Capture the cell that displays the provided text and extract its [x, y] central coordinate. 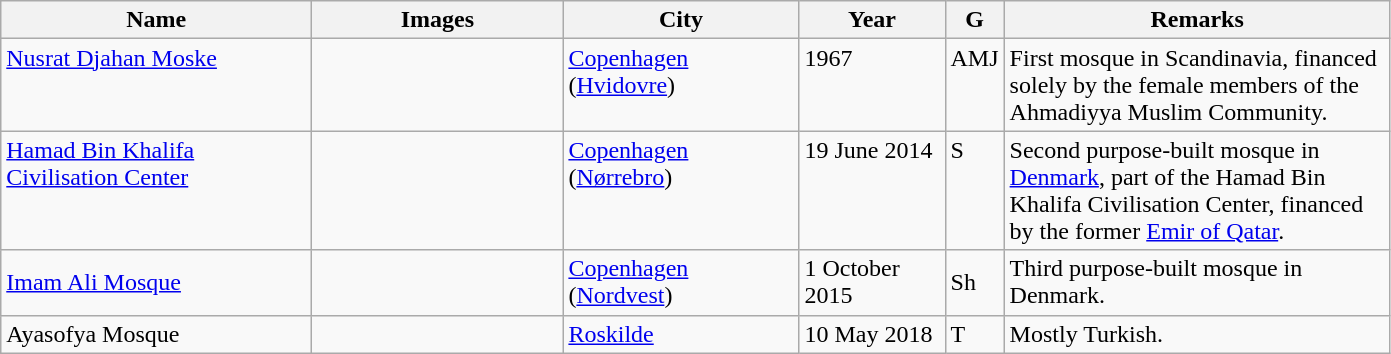
19 June 2014 [872, 190]
Roskilde [681, 334]
Copenhagen (Nørrebro) [681, 190]
Mostly Turkish. [1197, 334]
Copenhagen (Nordvest) [681, 282]
1 October 2015 [872, 282]
Third purpose-built mosque in Denmark. [1197, 282]
Ayasofya Mosque [156, 334]
10 May 2018 [872, 334]
Hamad Bin Khalifa Civilisation Center [156, 190]
T [974, 334]
Name [156, 20]
Nusrat Djahan Moske [156, 85]
Images [438, 20]
S [974, 190]
Remarks [1197, 20]
G [974, 20]
Year [872, 20]
City [681, 20]
AMJ [974, 85]
Copenhagen (Hvidovre) [681, 85]
First mosque in Scandinavia, financed solely by the female members of the Ahmadiyya Muslim Community. [1197, 85]
Second purpose-built mosque in Denmark, part of the Hamad Bin Khalifa Civilisation Center, financed by the former Emir of Qatar. [1197, 190]
Imam Ali Mosque [156, 282]
1967 [872, 85]
Sh [974, 282]
